Locate the cell with the specified text and output its (x, y) center coordinate. 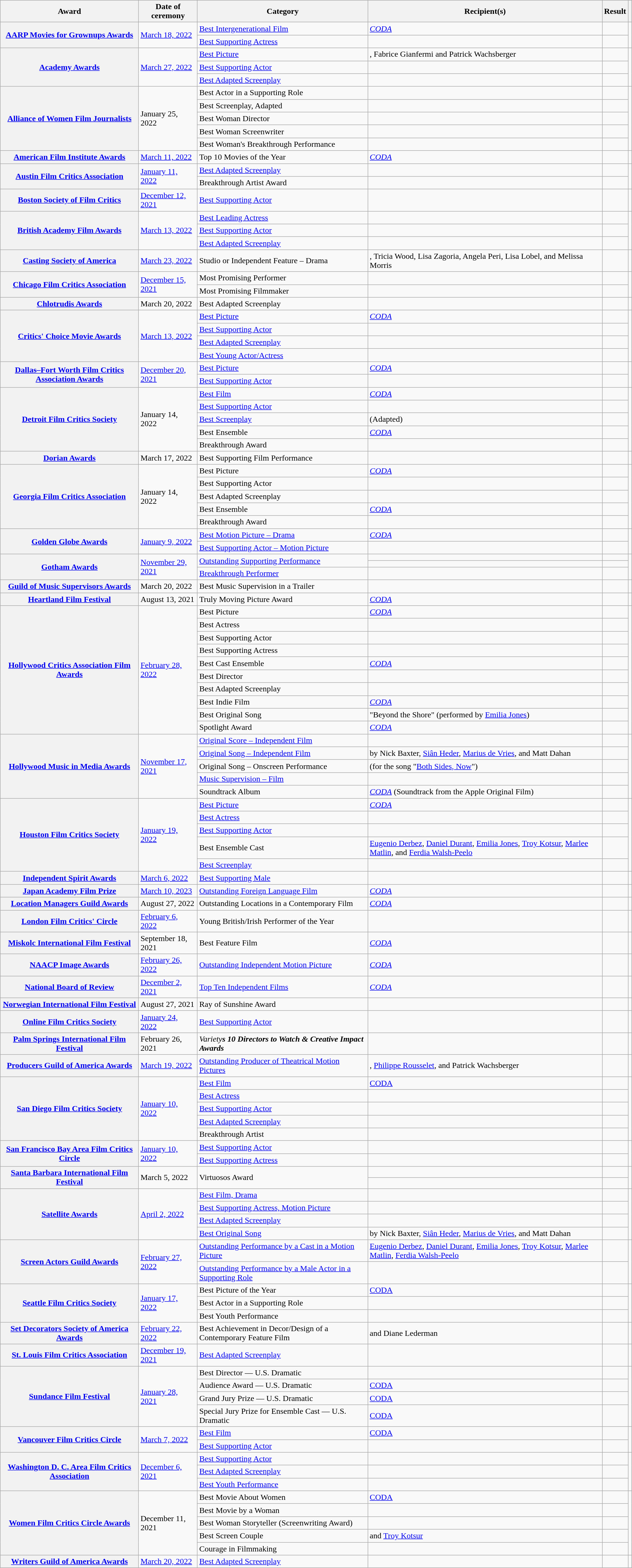
Golden Globe Awards (70, 541)
Producers Guild of America Awards (70, 1066)
September 18, 2021 (168, 943)
Best Supporting Actress, Motion Picture (283, 1208)
, Tricia Wood, Lisa Zagoria, Angela Peri, Lisa Lobel, and Melissa Morris (485, 260)
Recipient(s) (485, 11)
Truly Moving Picture Award (283, 599)
Hollywood Music in Media Awards (70, 766)
Top 10 Movies of the Year (283, 157)
Best Woman Screenwriter (283, 131)
CODA (Soundtrack from the Apple Original Film) (485, 792)
Outstanding Independent Motion Picture (283, 965)
St. Louis Film Critics Association (70, 1355)
Date of ceremony (168, 11)
Best Supporting Male (283, 878)
Outstanding Supporting Performance (283, 560)
Miskolc International Film Festival (70, 943)
Academy Awards (70, 67)
Women Film Critics Circle Awards (70, 1523)
April 2, 2022 (168, 1214)
London Film Critics' Circle (70, 921)
Online Film Critics Society (70, 1022)
Norwegian International Film Festival (70, 1004)
Best Director (283, 676)
Best Movie by a Woman (283, 1510)
Outstanding Performance by a Cast in a Motion Picture (283, 1250)
Original Song – Independent Film (283, 753)
February 28, 2022 (168, 670)
Virtuosos Award (283, 1178)
Best Screen Couple (283, 1536)
Washington D. C. Area Film Critics Association (70, 1471)
Category (283, 11)
Best Music Supervision in a Trailer (283, 586)
December 2, 2021 (168, 987)
November 17, 2021 (168, 766)
San Francisco Bay Area Film Critics Circle (70, 1154)
Outstanding Locations in a Contemporary Film (283, 904)
March 23, 2022 (168, 260)
Outstanding Producer of Theatrical Motion Pictures (283, 1066)
March 27, 2022 (168, 67)
Ray of Sunshine Award (283, 1004)
Grand Jury Prize — U.S. Dramatic (283, 1398)
Best Young Actor/Actress (283, 355)
January 11, 2022 (168, 176)
Heartland Film Festival (70, 599)
August 27, 2021 (168, 1004)
Best Film, Drama (283, 1195)
Best Achievement in Decor/Design of a Contemporary Feature Film (283, 1333)
Houston Film Critics Society (70, 835)
Best Leading Actress (283, 218)
January 28, 2021 (168, 1396)
February 6, 2022 (168, 921)
Best Supporting Actor – Motion Picture (283, 548)
Best Screenplay, Adapted (283, 106)
Seattle Film Critics Society (70, 1303)
Breakthrough Artist (283, 1134)
January 9, 2022 (168, 541)
Best Movie About Women (283, 1497)
"Beyond the Shore" (performed by Emilia Jones) (485, 715)
Special Jury Prize for Ensemble Cast — U.S. Dramatic (283, 1416)
Hollywood Critics Association Film Awards (70, 670)
Dorian Awards (70, 458)
Result (615, 11)
Set Decorators Society of America Awards (70, 1333)
January 19, 2022 (168, 835)
Eugenio Derbez, Daniel Durant, Emilia Jones, Troy Kotsur, Marlee Matlin, Ferdia Walsh-Peelo (485, 1250)
Gotham Awards (70, 567)
December 12, 2021 (168, 200)
Most Promising Filmmaker (283, 291)
Best Woman Storyteller (Screenwriting Award) (283, 1523)
Best Indie Film (283, 702)
Studio or Independent Feature – Drama (283, 260)
Best Ensemble Cast (283, 848)
Chlotrudis Awards (70, 304)
March 11, 2022 (168, 157)
February 26, 2022 (168, 965)
Georgia Film Critics Association (70, 496)
March 19, 2022 (168, 1066)
Eugenio Derbez, Daniel Durant, Emilia Jones, Troy Kotsur, Marlee Matlin, and Ferdia Walsh-Peelo (485, 848)
Chicago Film Critics Association (70, 284)
November 29, 2021 (168, 567)
January 25, 2022 (168, 118)
Critics' Choice Movie Awards (70, 336)
Dallas–Fort Worth Film Critics Association Awards (70, 374)
Best Picture of the Year (283, 1290)
Screen Actors Guild Awards (70, 1262)
Best Feature Film (283, 943)
, Philippe Rousselet, and Patrick Wachsberger (485, 1066)
, Fabrice Gianfermi and Patrick Wachsberger (485, 54)
Courage in Filmmaking (283, 1548)
March 5, 2022 (168, 1178)
and Troy Kotsur (485, 1536)
Best Supporting Film Performance (283, 458)
August 27, 2022 (168, 904)
February 27, 2022 (168, 1262)
Writers Guild of America Awards (70, 1562)
Varietys 10 Directors to Watch & Creative Impact Awards (283, 1043)
Soundtrack Album (283, 792)
December 20, 2021 (168, 374)
Top Ten Independent Films (283, 987)
December 15, 2021 (168, 284)
Original Score – Independent Film (283, 740)
December 6, 2021 (168, 1471)
February 22, 2022 (168, 1333)
Guild of Music Supervisors Awards (70, 586)
August 13, 2021 (168, 599)
March 18, 2022 (168, 35)
Young British/Irish Performer of the Year (283, 921)
Original Song – Onscreen Performance (283, 766)
Austin Film Critics Association (70, 176)
(Adapted) (485, 419)
Independent Spirit Awards (70, 878)
Best Woman Director (283, 118)
Sundance Film Festival (70, 1396)
Santa Barbara International Film Festival (70, 1178)
AARP Movies for Grownups Awards (70, 35)
Best Woman's Breakthrough Performance (283, 144)
March 17, 2022 (168, 458)
December 19, 2021 (168, 1355)
NAACP Image Awards (70, 965)
February 26, 2021 (168, 1043)
January 17, 2022 (168, 1303)
Vancouver Film Critics Circle (70, 1439)
Casting Society of America (70, 260)
Japan Academy Film Prize (70, 891)
San Diego Film Critics Society (70, 1108)
Best Director — U.S. Dramatic (283, 1373)
British Academy Film Awards (70, 230)
National Board of Review (70, 987)
Palm Springs International Film Festival (70, 1043)
December 11, 2021 (168, 1523)
Breakthrough Performer (283, 573)
Breakthrough Artist Award (283, 183)
Location Managers Guild Awards (70, 904)
Best Motion Picture – Drama (283, 535)
Detroit Film Critics Society (70, 419)
Music Supervision – Film (283, 779)
American Film Institute Awards (70, 157)
Best Cast Ensemble (283, 663)
and Diane Lederman (485, 1333)
Outstanding Foreign Language Film (283, 891)
Spotlight Award (283, 727)
January 24, 2022 (168, 1022)
Audience Award — U.S. Dramatic (283, 1385)
Best Intergenerational Film (283, 29)
March 10, 2023 (168, 891)
March 7, 2022 (168, 1439)
Award (70, 11)
Most Promising Performer (283, 278)
March 6, 2022 (168, 878)
Satellite Awards (70, 1214)
(for the song "Both Sides, Now") (485, 766)
Alliance of Women Film Journalists (70, 118)
Outstanding Performance by a Male Actor in a Supporting Role (283, 1273)
Boston Society of Film Critics (70, 200)
